Extract the (X, Y) coordinate from the center of the cell holding the provided text.  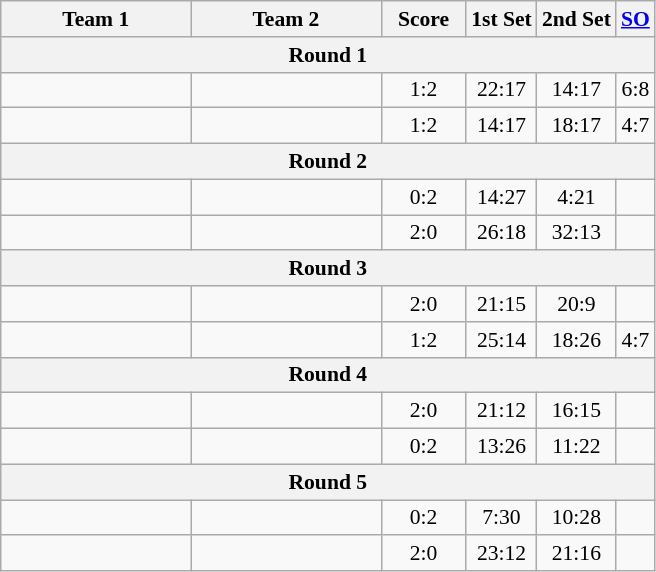
21:16 (576, 554)
25:14 (502, 340)
18:17 (576, 126)
10:28 (576, 518)
7:30 (502, 518)
SO (636, 19)
32:13 (576, 233)
22:17 (502, 90)
Score (424, 19)
Round 4 (328, 375)
26:18 (502, 233)
23:12 (502, 554)
Team 2 (286, 19)
2nd Set (576, 19)
Round 5 (328, 482)
Team 1 (96, 19)
13:26 (502, 447)
21:12 (502, 411)
16:15 (576, 411)
4:21 (576, 197)
11:22 (576, 447)
1st Set (502, 19)
6:8 (636, 90)
Round 1 (328, 55)
18:26 (576, 340)
14:27 (502, 197)
Round 3 (328, 269)
Round 2 (328, 162)
21:15 (502, 304)
20:9 (576, 304)
